For the text-containing cell, return its midpoint in (X, Y) coordinate format. 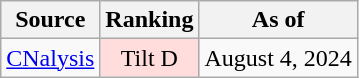
Source (50, 20)
Tilt D (150, 58)
Ranking (150, 20)
CNalysis (50, 58)
August 4, 2024 (278, 58)
As of (278, 20)
